Return [X, Y] of the center of cell containing provided text 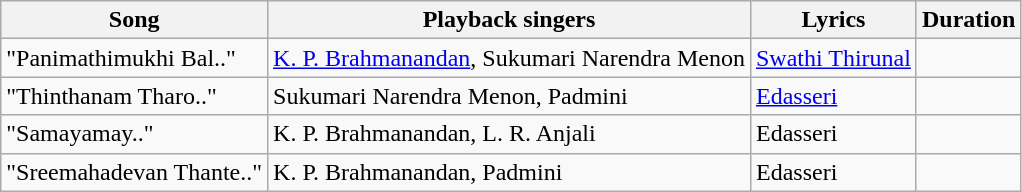
"Panimathimukhi Bal.." [134, 58]
"Sreemahadevan Thante.." [134, 172]
K. P. Brahmanandan, Sukumari Narendra Menon [510, 58]
Playback singers [510, 20]
K. P. Brahmanandan, L. R. Anjali [510, 134]
Lyrics [833, 20]
"Thinthanam Tharo.." [134, 96]
Duration [968, 20]
"Samayamay.." [134, 134]
Sukumari Narendra Menon, Padmini [510, 96]
Song [134, 20]
Swathi Thirunal [833, 58]
K. P. Brahmanandan, Padmini [510, 172]
